Locate the cell with the specified text and output its [X, Y] center coordinate. 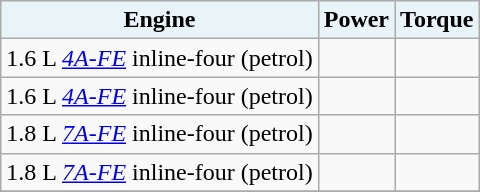
Torque [437, 20]
Power [356, 20]
Engine [160, 20]
